Locate the cell with the specified text and output its (X, Y) center coordinate. 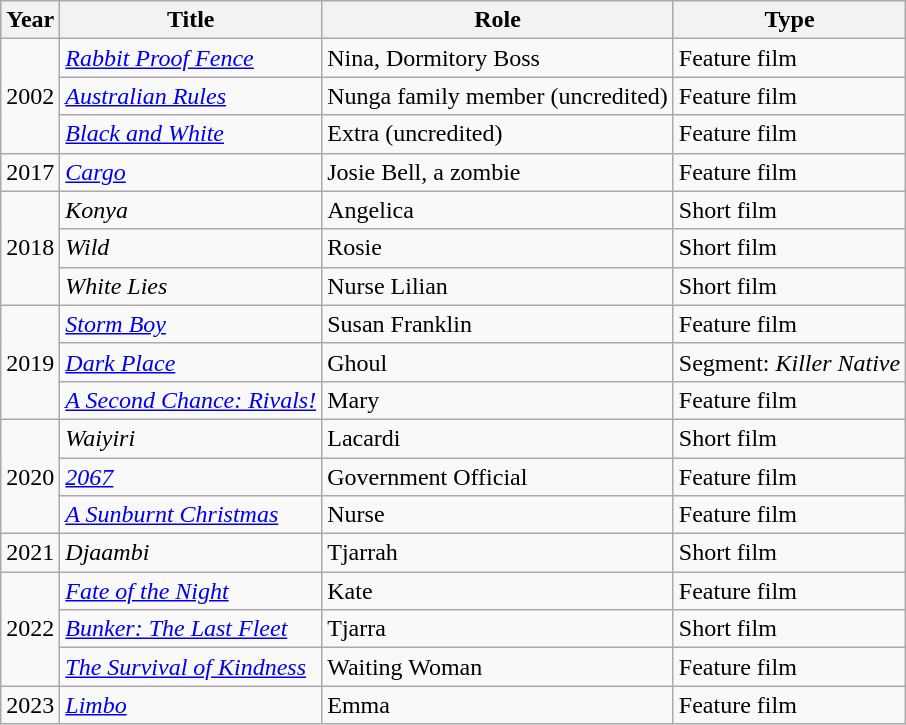
Limbo (191, 705)
Emma (498, 705)
Ghoul (498, 362)
Konya (191, 210)
Segment: Killer Native (789, 362)
Nina, Dormitory Boss (498, 58)
Year (30, 20)
Djaambi (191, 553)
Rabbit Proof Fence (191, 58)
Nurse Lilian (498, 286)
Extra (uncredited) (498, 134)
Susan Franklin (498, 324)
Josie Bell, a zombie (498, 172)
2067 (191, 477)
2017 (30, 172)
A Second Chance: Rivals! (191, 400)
Government Official (498, 477)
2020 (30, 476)
Bunker: The Last Fleet (191, 629)
Fate of the Night (191, 591)
Nurse (498, 515)
2023 (30, 705)
2022 (30, 629)
Black and White (191, 134)
Tjarrah (498, 553)
Wild (191, 248)
Nunga family member (uncredited) (498, 96)
Dark Place (191, 362)
Type (789, 20)
Cargo (191, 172)
Storm Boy (191, 324)
2002 (30, 96)
A Sunburnt Christmas (191, 515)
2018 (30, 248)
Lacardi (498, 438)
Title (191, 20)
White Lies (191, 286)
2019 (30, 362)
The Survival of Kindness (191, 667)
Waiting Woman (498, 667)
Mary (498, 400)
2021 (30, 553)
Tjarra (498, 629)
Rosie (498, 248)
Role (498, 20)
Kate (498, 591)
Waiyiri (191, 438)
Angelica (498, 210)
Australian Rules (191, 96)
